For the text-containing cell, return its midpoint in [X, Y] coordinate format. 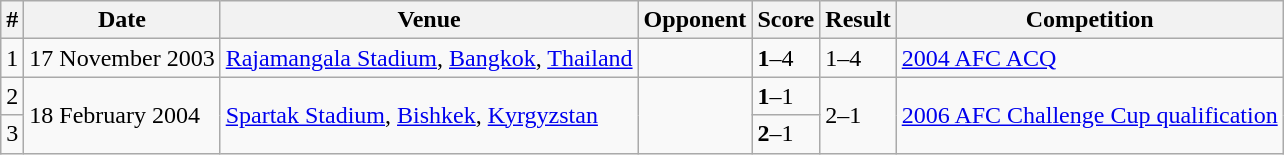
2004 AFC ACQ [1090, 58]
1 [12, 58]
# [12, 20]
Score [786, 20]
1–1 [786, 96]
2 [12, 96]
Spartak Stadium, Bishkek, Kyrgyzstan [429, 115]
Result [858, 20]
Date [122, 20]
Competition [1090, 20]
Opponent [695, 20]
2006 AFC Challenge Cup qualification [1090, 115]
Venue [429, 20]
3 [12, 134]
17 November 2003 [122, 58]
18 February 2004 [122, 115]
Rajamangala Stadium, Bangkok, Thailand [429, 58]
